Output the (X, Y) coordinate of the center of the cell containing the given text.  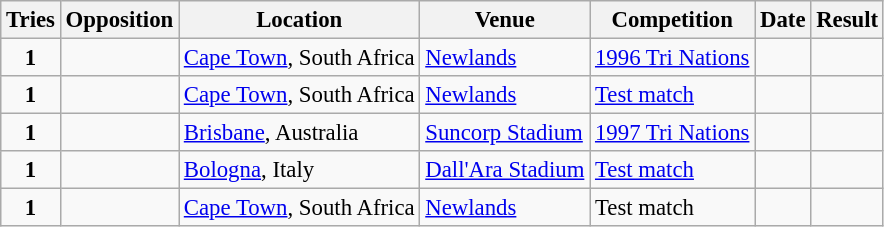
1997 Tri Nations (672, 133)
Opposition (119, 20)
Venue (505, 20)
1996 Tri Nations (672, 58)
Date (783, 20)
Result (848, 20)
Suncorp Stadium (505, 133)
Brisbane, Australia (298, 133)
Dall'Ara Stadium (505, 170)
Location (298, 20)
Competition (672, 20)
Bologna, Italy (298, 170)
Tries (31, 20)
